Identify which cell holds the provided text, then report its [x, y] central coordinate. 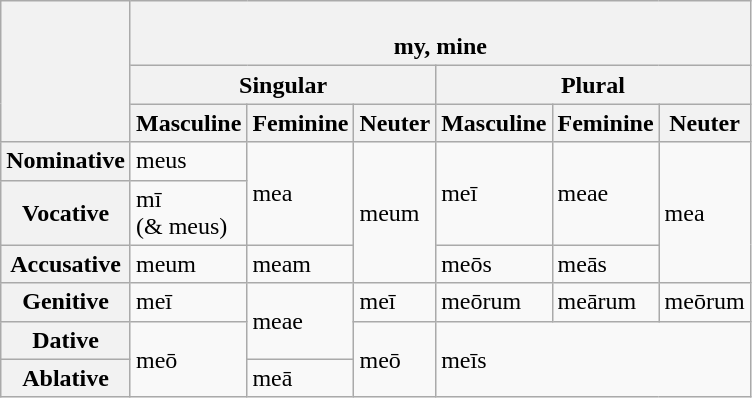
Nominative [66, 161]
meus [188, 161]
meā [300, 378]
Plural [594, 85]
my, mine [440, 34]
Ablative [66, 378]
meārum [606, 302]
Vocative [66, 212]
Genitive [66, 302]
Accusative [66, 264]
Singular [282, 85]
meam [300, 264]
Dative [66, 340]
meīs [594, 359]
mī(& meus) [188, 212]
meās [606, 264]
meōs [494, 264]
